Extract the [x, y] coordinate from the center of the cell holding the provided text.  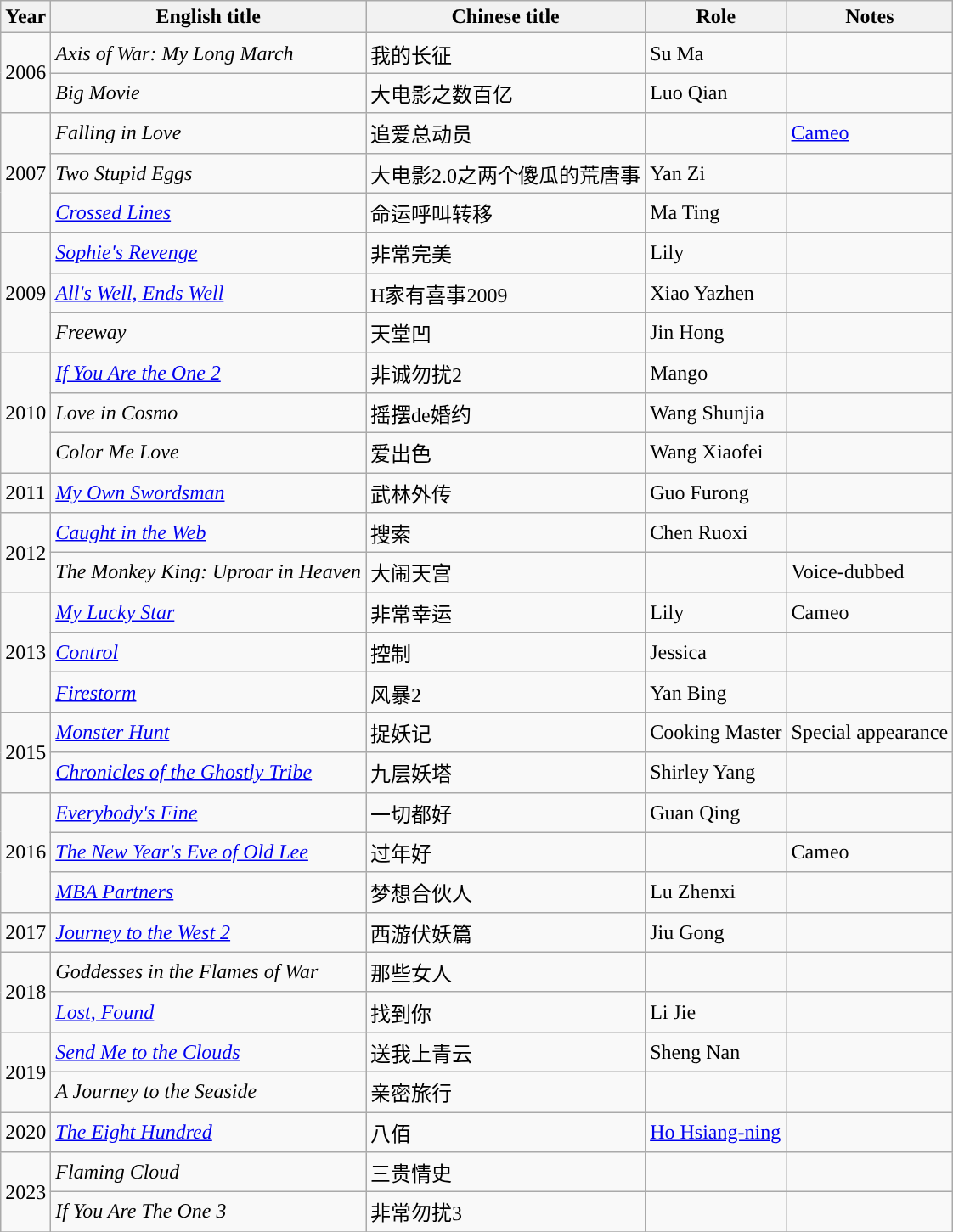
Flaming Cloud [209, 1172]
Guan Qing [716, 812]
A Journey to the Seaside [209, 1092]
Luo Qian [716, 93]
The Monkey King: Uproar in Heaven [209, 572]
2018 [25, 992]
那些女人 [506, 971]
我的长征 [506, 53]
Two Stupid Eggs [209, 173]
非常完美 [506, 253]
Color Me Love [209, 452]
Ho Hsiang-ning [716, 1133]
Cooking Master [716, 732]
MBA Partners [209, 892]
2017 [25, 932]
Freeway [209, 333]
八佰 [506, 1133]
非常勿扰3 [506, 1212]
2019 [25, 1072]
Control [209, 652]
梦想合伙人 [506, 892]
Special appearance [870, 732]
Send Me to the Clouds [209, 1051]
If You Are the One 2 [209, 372]
大电影之数百亿 [506, 93]
Lu Zhenxi [716, 892]
Everybody's Fine [209, 812]
Year [25, 17]
西游伏妖篇 [506, 932]
天堂凹 [506, 333]
Wang Xiaofei [716, 452]
控制 [506, 652]
My Own Swordsman [209, 492]
My Lucky Star [209, 613]
Li Jie [716, 1012]
命运呼叫转移 [506, 212]
2009 [25, 292]
2012 [25, 553]
English title [209, 17]
H家有喜事2009 [506, 292]
Voice-dubbed [870, 572]
捉妖记 [506, 732]
Falling in Love [209, 132]
Love in Cosmo [209, 413]
Jin Hong [716, 333]
Big Movie [209, 93]
Guo Furong [716, 492]
Sheng Nan [716, 1051]
2015 [25, 752]
Chen Ruoxi [716, 533]
Yan Zi [716, 173]
Yan Bing [716, 693]
非常幸运 [506, 613]
Jessica [716, 652]
送我上青云 [506, 1051]
2023 [25, 1192]
摇摆de婚约 [506, 413]
Caught in the Web [209, 533]
武林外传 [506, 492]
Su Ma [716, 53]
Chinese title [506, 17]
Sophie's Revenge [209, 253]
非诚勿扰2 [506, 372]
风暴2 [506, 693]
追爱总动员 [506, 132]
Lost, Found [209, 1012]
All's Well, Ends Well [209, 292]
爱出色 [506, 452]
找到你 [506, 1012]
Shirley Yang [716, 773]
The Eight Hundred [209, 1133]
Journey to the West 2 [209, 932]
The New Year's Eve of Old Lee [209, 852]
大闹天宫 [506, 572]
Monster Hunt [209, 732]
Axis of War: My Long March [209, 53]
2013 [25, 652]
Chronicles of the Ghostly Tribe [209, 773]
2007 [25, 173]
九层妖塔 [506, 773]
2011 [25, 492]
Role [716, 17]
Wang Shunjia [716, 413]
2020 [25, 1133]
If You Are The One 3 [209, 1212]
一切都好 [506, 812]
Jiu Gong [716, 932]
亲密旅行 [506, 1092]
搜索 [506, 533]
2010 [25, 413]
过年好 [506, 852]
大电影2.0之两个傻瓜的荒唐事 [506, 173]
Firestorm [209, 693]
Ma Ting [716, 212]
Mango [716, 372]
2016 [25, 852]
Notes [870, 17]
Crossed Lines [209, 212]
三贵情史 [506, 1172]
2006 [25, 73]
Xiao Yazhen [716, 292]
Goddesses in the Flames of War [209, 971]
